From the cell containing the given text, extract its center point as (x, y) coordinate. 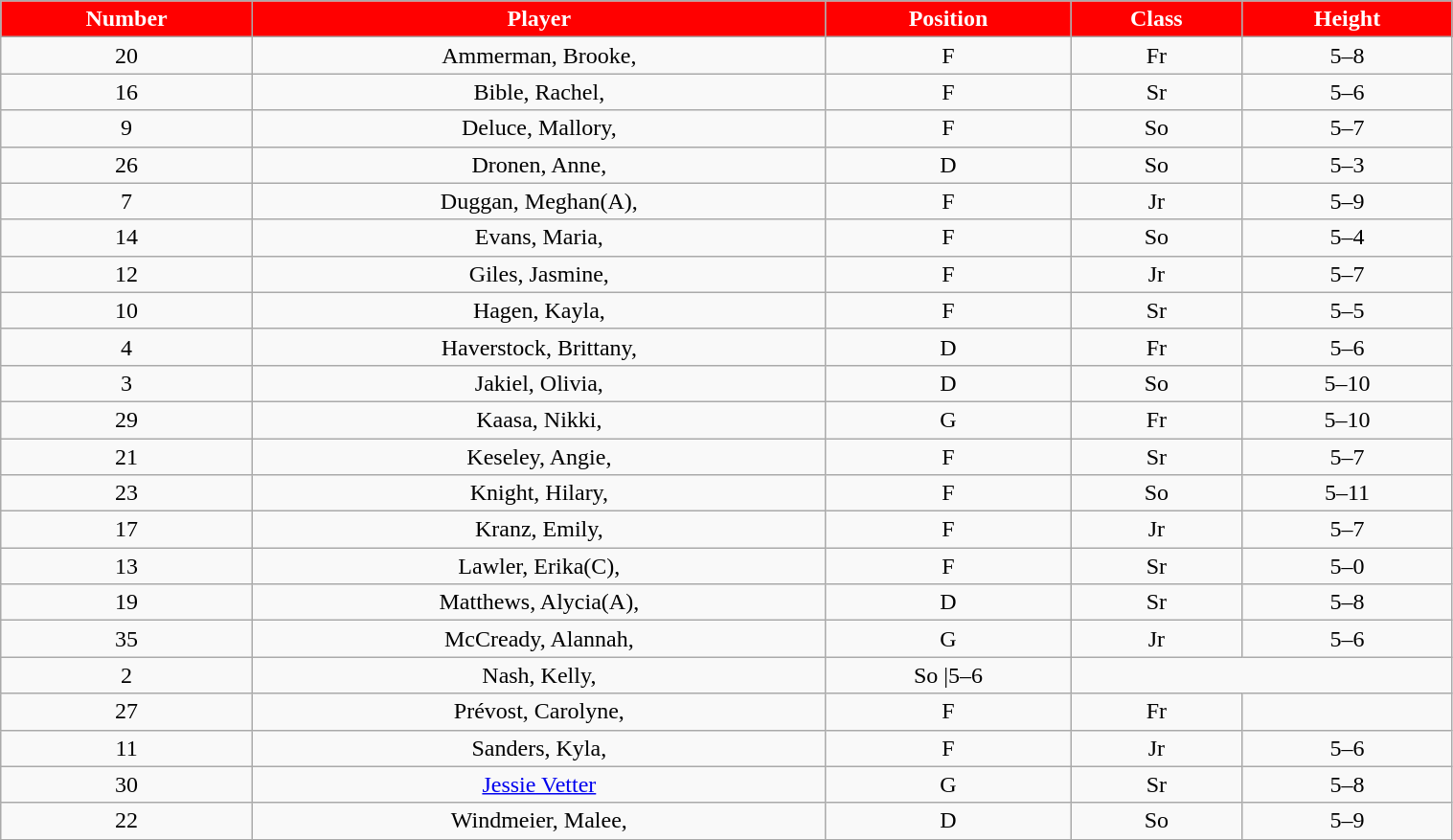
Jakiel, Olivia, (538, 383)
13 (126, 566)
Prévost, Carolyne, (538, 712)
22 (126, 821)
Duggan, Meghan(A), (538, 201)
35 (126, 639)
Lawler, Erika(C), (538, 566)
Position (948, 19)
Haverstock, Brittany, (538, 347)
Keseley, Angie, (538, 457)
Ammerman, Brooke, (538, 56)
14 (126, 238)
10 (126, 310)
Matthews, Alycia(A), (538, 602)
Dronen, Anne, (538, 165)
5–4 (1347, 238)
Number (126, 19)
Knight, Hilary, (538, 493)
Bible, Rachel, (538, 92)
Kaasa, Nikki, (538, 420)
Giles, Jasmine, (538, 274)
Windmeier, Malee, (538, 821)
5–5 (1347, 310)
26 (126, 165)
21 (126, 457)
5–0 (1347, 566)
12 (126, 274)
Jessie Vetter (538, 784)
Height (1347, 19)
27 (126, 712)
7 (126, 201)
So |5–6 (948, 675)
2 (126, 675)
19 (126, 602)
Class (1157, 19)
5–11 (1347, 493)
16 (126, 92)
Kranz, Emily, (538, 530)
9 (126, 128)
17 (126, 530)
Player (538, 19)
3 (126, 383)
11 (126, 748)
30 (126, 784)
Nash, Kelly, (538, 675)
Deluce, Mallory, (538, 128)
Sanders, Kyla, (538, 748)
Hagen, Kayla, (538, 310)
Evans, Maria, (538, 238)
5–3 (1347, 165)
20 (126, 56)
29 (126, 420)
McCready, Alannah, (538, 639)
23 (126, 493)
4 (126, 347)
